Determine the (x, y) coordinate at the center of the cell enclosing the given text.  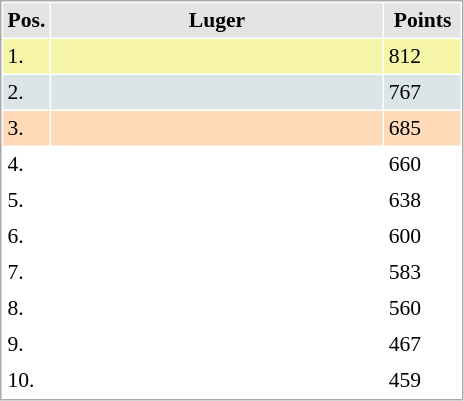
812 (422, 56)
Pos. (26, 20)
6. (26, 236)
4. (26, 164)
2. (26, 92)
638 (422, 200)
583 (422, 272)
660 (422, 164)
685 (422, 128)
5. (26, 200)
8. (26, 308)
7. (26, 272)
Points (422, 20)
459 (422, 380)
3. (26, 128)
467 (422, 344)
1. (26, 56)
Luger (217, 20)
767 (422, 92)
560 (422, 308)
10. (26, 380)
9. (26, 344)
600 (422, 236)
